Identify which cell holds the provided text, then report its [x, y] central coordinate. 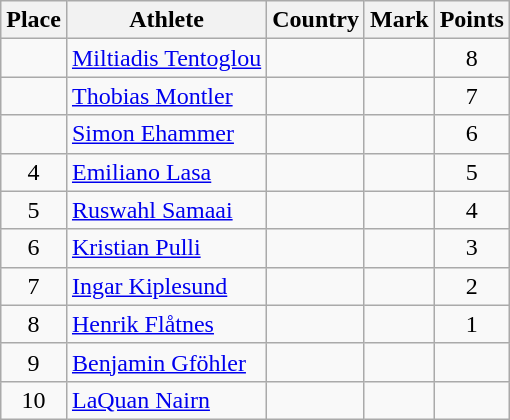
Place [34, 20]
9 [34, 362]
Thobias Montler [166, 96]
Athlete [166, 20]
1 [472, 324]
10 [34, 400]
Henrik Flåtnes [166, 324]
Miltiadis Tentoglou [166, 58]
Kristian Pulli [166, 248]
Ruswahl Samaai [166, 210]
Country [316, 20]
2 [472, 286]
Mark [399, 20]
Emiliano Lasa [166, 172]
Ingar Kiplesund [166, 286]
Benjamin Gföhler [166, 362]
Simon Ehammer [166, 134]
Points [472, 20]
LaQuan Nairn [166, 400]
3 [472, 248]
